Extract the [X, Y] coordinate from the center of the cell holding the provided text.  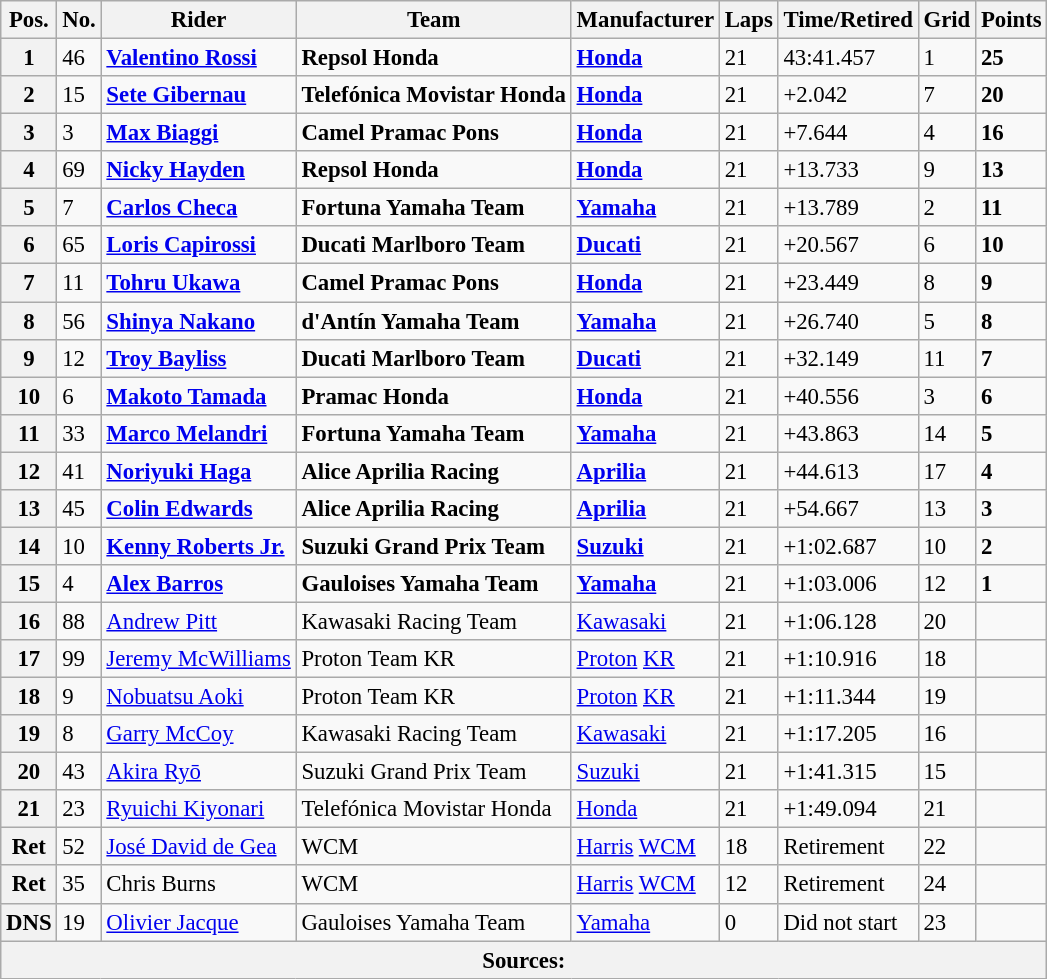
José David de Gea [198, 847]
+1:17.205 [848, 734]
+7.644 [848, 133]
43:41.457 [848, 58]
+13.733 [848, 170]
d'Antín Yamaha Team [434, 321]
Olivier Jacque [198, 922]
Time/Retired [848, 20]
Ryuichi Kiyonari [198, 809]
+1:49.094 [848, 809]
Pos. [29, 20]
0 [748, 922]
+1:02.687 [848, 546]
Grid [946, 20]
Akira Ryō [198, 772]
24 [946, 885]
65 [79, 245]
Max Biaggi [198, 133]
+43.863 [848, 433]
+1:06.128 [848, 621]
+54.667 [848, 509]
Kenny Roberts Jr. [198, 546]
56 [79, 321]
41 [79, 471]
+2.042 [848, 95]
22 [946, 847]
+26.740 [848, 321]
Colin Edwards [198, 509]
Shinya Nakano [198, 321]
88 [79, 621]
Points [1012, 20]
Did not start [848, 922]
+1:41.315 [848, 772]
+40.556 [848, 396]
Alex Barros [198, 584]
Loris Capirossi [198, 245]
Carlos Checa [198, 208]
+1:11.344 [848, 697]
Sources: [524, 960]
45 [79, 509]
Marco Melandri [198, 433]
Pramac Honda [434, 396]
43 [79, 772]
+44.613 [848, 471]
46 [79, 58]
Sete Gibernau [198, 95]
Noriyuki Haga [198, 471]
+20.567 [848, 245]
Manufacturer [645, 20]
35 [79, 885]
99 [79, 659]
DNS [29, 922]
+1:10.916 [848, 659]
Tohru Ukawa [198, 283]
Nicky Hayden [198, 170]
Laps [748, 20]
No. [79, 20]
Valentino Rossi [198, 58]
33 [79, 433]
52 [79, 847]
Chris Burns [198, 885]
Nobuatsu Aoki [198, 697]
Rider [198, 20]
Andrew Pitt [198, 621]
Team [434, 20]
+1:03.006 [848, 584]
25 [1012, 58]
+23.449 [848, 283]
Makoto Tamada [198, 396]
Troy Bayliss [198, 358]
69 [79, 170]
+32.149 [848, 358]
Garry McCoy [198, 734]
+13.789 [848, 208]
Jeremy McWilliams [198, 659]
